Find where the given text appears and provide that cell's center as (x, y) coordinate. 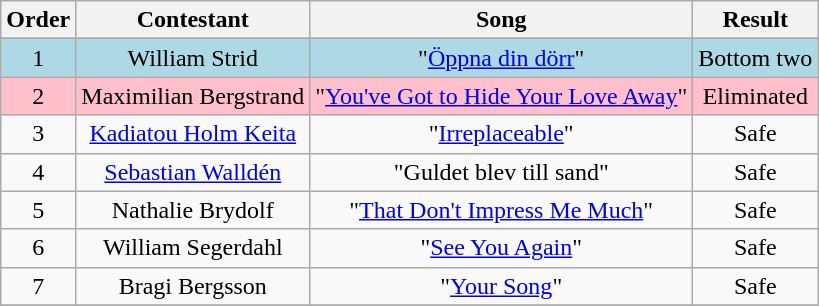
Song (502, 20)
2 (38, 96)
"Your Song" (502, 286)
William Segerdahl (193, 248)
Sebastian Walldén (193, 172)
Maximilian Bergstrand (193, 96)
Nathalie Brydolf (193, 210)
5 (38, 210)
Order (38, 20)
"Guldet blev till sand" (502, 172)
Result (756, 20)
6 (38, 248)
"That Don't Impress Me Much" (502, 210)
"You've Got to Hide Your Love Away" (502, 96)
Kadiatou Holm Keita (193, 134)
7 (38, 286)
4 (38, 172)
"Irreplaceable" (502, 134)
Bragi Bergsson (193, 286)
"See You Again" (502, 248)
William Strid (193, 58)
3 (38, 134)
"Öppna din dörr" (502, 58)
Bottom two (756, 58)
Contestant (193, 20)
1 (38, 58)
Eliminated (756, 96)
